From the cell containing the given text, extract its center point as (x, y) coordinate. 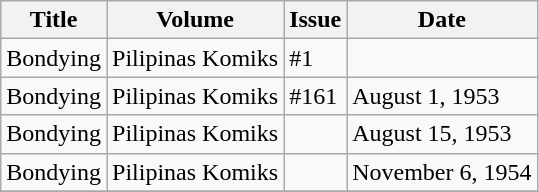
#1 (316, 58)
Date (442, 20)
Volume (194, 20)
Title (54, 20)
August 1, 1953 (442, 96)
Issue (316, 20)
August 15, 1953 (442, 134)
November 6, 1954 (442, 172)
#161 (316, 96)
